Locate the cell with the specified text and output its [x, y] center coordinate. 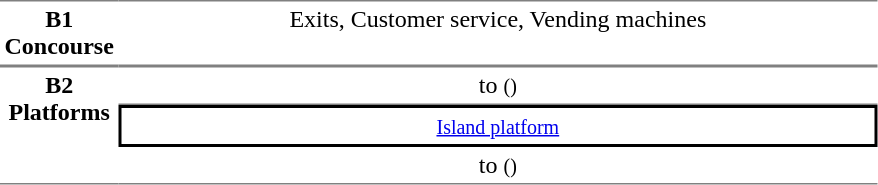
B1Concourse [59, 33]
Exits, Customer service, Vending machines [498, 33]
Island platform [498, 126]
B2Platforms [59, 125]
